Detect which cell encompasses the target text, then output its (x, y) center coordinate. 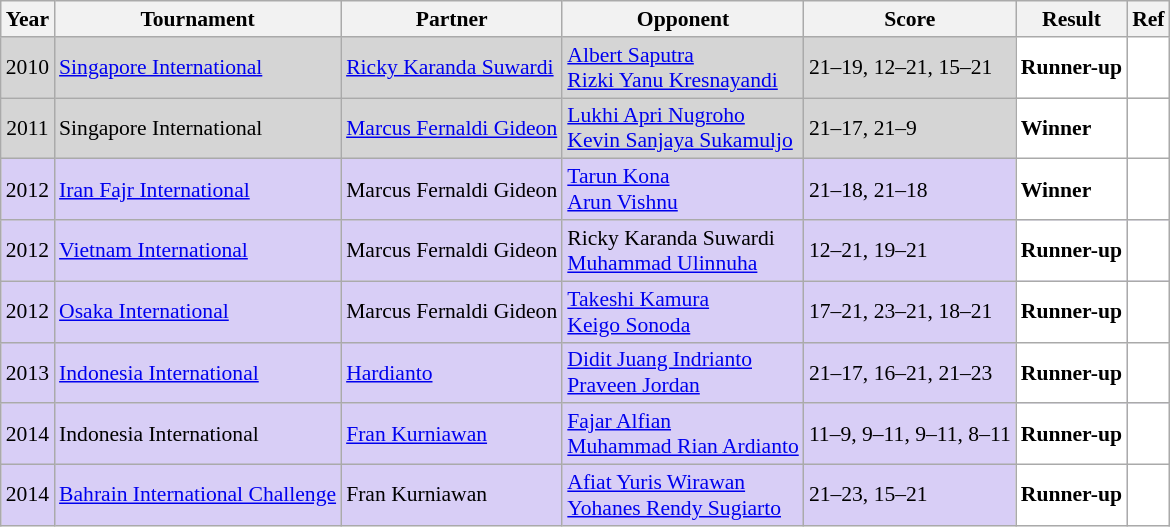
21–19, 12–21, 15–21 (910, 68)
Afiat Yuris Wirawan Yohanes Rendy Sugiarto (683, 496)
Year (28, 19)
21–17, 16–21, 21–23 (910, 372)
11–9, 9–11, 9–11, 8–11 (910, 434)
Bahrain International Challenge (198, 496)
21–18, 21–18 (910, 190)
Osaka International (198, 312)
Iran Fajr International (198, 190)
21–23, 15–21 (910, 496)
21–17, 21–9 (910, 128)
Didit Juang Indrianto Praveen Jordan (683, 372)
2013 (28, 372)
Fajar Alfian Muhammad Rian Ardianto (683, 434)
Ricky Karanda Suwardi Muhammad Ulinnuha (683, 250)
2011 (28, 128)
Tarun Kona Arun Vishnu (683, 190)
Hardianto (452, 372)
Result (1072, 19)
Ricky Karanda Suwardi (452, 68)
12–21, 19–21 (910, 250)
Score (910, 19)
Albert Saputra Rizki Yanu Kresnayandi (683, 68)
Lukhi Apri Nugroho Kevin Sanjaya Sukamuljo (683, 128)
Ref (1148, 19)
Takeshi Kamura Keigo Sonoda (683, 312)
2010 (28, 68)
17–21, 23–21, 18–21 (910, 312)
Partner (452, 19)
Opponent (683, 19)
Vietnam International (198, 250)
Tournament (198, 19)
